Find where the given text appears and provide that cell's center as (X, Y) coordinate. 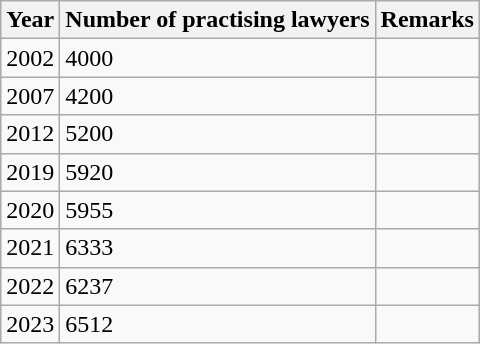
2021 (30, 248)
2023 (30, 324)
5955 (218, 210)
Number of practising lawyers (218, 20)
6333 (218, 248)
2007 (30, 96)
2012 (30, 134)
4200 (218, 96)
4000 (218, 58)
2020 (30, 210)
5920 (218, 172)
Year (30, 20)
6512 (218, 324)
2002 (30, 58)
2019 (30, 172)
6237 (218, 286)
Remarks (427, 20)
2022 (30, 286)
5200 (218, 134)
